Capture the cell that displays the provided text and extract its (X, Y) central coordinate. 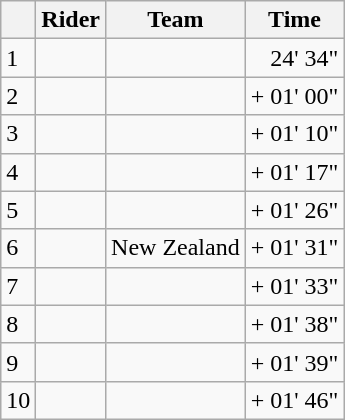
8 (18, 324)
+ 01' 31" (294, 248)
2 (18, 96)
9 (18, 362)
Time (294, 20)
+ 01' 00" (294, 96)
5 (18, 210)
+ 01' 46" (294, 400)
10 (18, 400)
+ 01' 33" (294, 286)
+ 01' 26" (294, 210)
+ 01' 17" (294, 172)
24' 34" (294, 58)
+ 01' 38" (294, 324)
+ 01' 10" (294, 134)
3 (18, 134)
Team (176, 20)
+ 01' 39" (294, 362)
New Zealand (176, 248)
4 (18, 172)
Rider (71, 20)
1 (18, 58)
7 (18, 286)
6 (18, 248)
